Determine the (X, Y) coordinate at the center of the cell enclosing the given text.  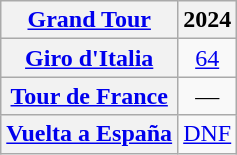
64 (208, 58)
Vuelta a España (90, 134)
2024 (208, 20)
Tour de France (90, 96)
— (208, 96)
Giro d'Italia (90, 58)
DNF (208, 134)
Grand Tour (90, 20)
